Extract the (x, y) coordinate from the center of the cell holding the provided text.  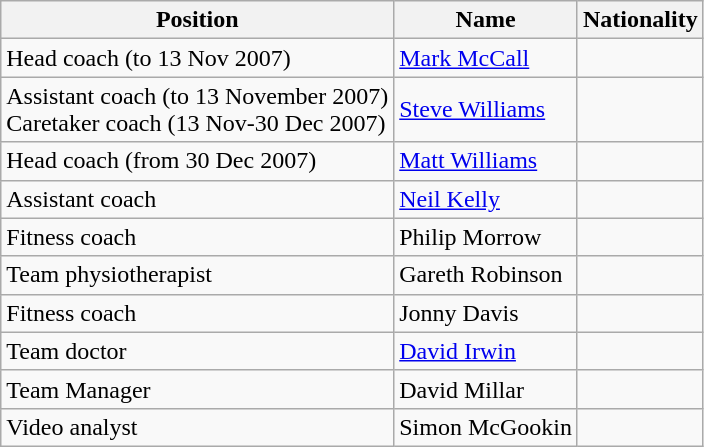
Neil Kelly (486, 199)
Head coach (from 30 Dec 2007) (198, 161)
Video analyst (198, 427)
Nationality (640, 20)
Team doctor (198, 351)
Simon McGookin (486, 427)
Mark McCall (486, 58)
Team Manager (198, 389)
Name (486, 20)
Team physiotherapist (198, 275)
David Millar (486, 389)
Jonny Davis (486, 313)
Gareth Robinson (486, 275)
Assistant coach (to 13 November 2007)Caretaker coach (13 Nov-30 Dec 2007) (198, 110)
Matt Williams (486, 161)
Head coach (to 13 Nov 2007) (198, 58)
Philip Morrow (486, 237)
Steve Williams (486, 110)
Position (198, 20)
David Irwin (486, 351)
Assistant coach (198, 199)
